Extract the (X, Y) coordinate from the center of the cell holding the provided text.  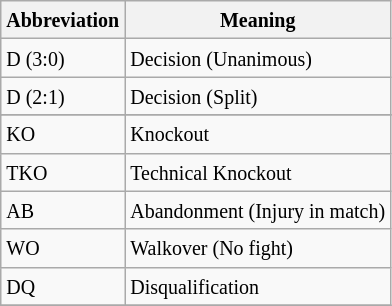
Walkover (No fight) (258, 248)
AB (63, 210)
TKO (63, 172)
Decision (Split) (258, 96)
Knockout (258, 134)
Disqualification (258, 286)
DQ (63, 286)
D (3:0) (63, 58)
Abbreviation (63, 20)
WO (63, 248)
Decision (Unanimous) (258, 58)
KO (63, 134)
D (2:1) (63, 96)
Abandonment (Injury in match) (258, 210)
Meaning (258, 20)
Technical Knockout (258, 172)
